Return (X, Y) of the center of cell containing provided text 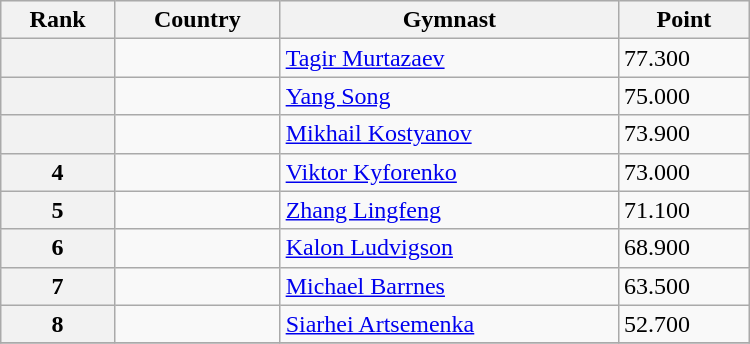
75.000 (684, 96)
Tagir Murtazaev (449, 58)
8 (58, 324)
4 (58, 172)
Siarhei Artsemenka (449, 324)
Mikhail Kostyanov (449, 134)
63.500 (684, 286)
Yang Song (449, 96)
73.000 (684, 172)
Michael Barrnes (449, 286)
6 (58, 248)
Zhang Lingfeng (449, 210)
Gymnast (449, 20)
Kalon Ludvigson (449, 248)
Rank (58, 20)
Viktor Kyforenko (449, 172)
71.100 (684, 210)
73.900 (684, 134)
5 (58, 210)
Country (197, 20)
52.700 (684, 324)
68.900 (684, 248)
Point (684, 20)
77.300 (684, 58)
7 (58, 286)
